Capture the cell that displays the provided text and extract its (x, y) central coordinate. 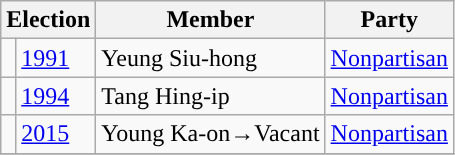
Member (210, 20)
1994 (56, 96)
Yeung Siu-hong (210, 58)
1991 (56, 58)
2015 (56, 134)
Election (48, 20)
Party (389, 20)
Tang Hing-ip (210, 96)
Young Ka-on→Vacant (210, 134)
